Detect which cell encompasses the target text, then output its (x, y) center coordinate. 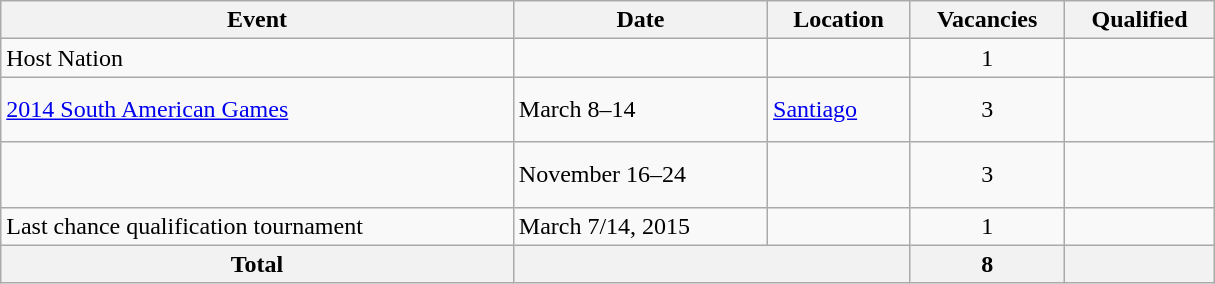
Santiago (839, 110)
Location (839, 20)
8 (986, 264)
Last chance qualification tournament (258, 226)
Vacancies (986, 20)
Date (640, 20)
March 7/14, 2015 (640, 226)
Host Nation (258, 58)
November 16–24 (640, 174)
Qualified (1140, 20)
Event (258, 20)
March 8–14 (640, 110)
2014 South American Games (258, 110)
Total (258, 264)
